Find where the given text appears and provide that cell's center as (x, y) coordinate. 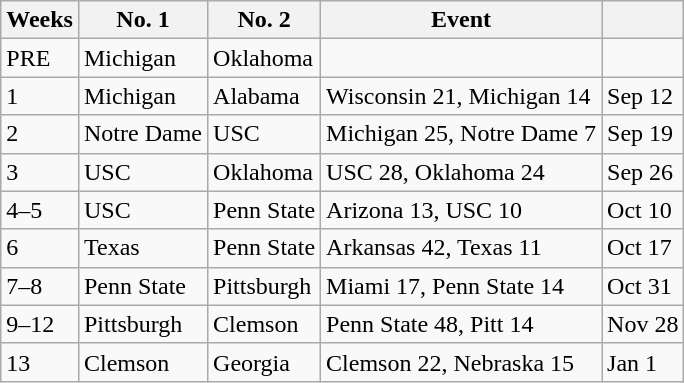
Sep 12 (643, 96)
No. 2 (264, 20)
Arizona 13, USC 10 (462, 210)
Miami 17, Penn State 14 (462, 286)
USC 28, Oklahoma 24 (462, 172)
4–5 (40, 210)
Sep 26 (643, 172)
Clemson 22, Nebraska 15 (462, 362)
Event (462, 20)
1 (40, 96)
Oct 31 (643, 286)
7–8 (40, 286)
13 (40, 362)
Weeks (40, 20)
Georgia (264, 362)
Penn State 48, Pitt 14 (462, 324)
Notre Dame (142, 134)
Alabama (264, 96)
2 (40, 134)
Michigan 25, Notre Dame 7 (462, 134)
Wisconsin 21, Michigan 14 (462, 96)
No. 1 (142, 20)
Oct 17 (643, 248)
6 (40, 248)
3 (40, 172)
Sep 19 (643, 134)
9–12 (40, 324)
Texas (142, 248)
Arkansas 42, Texas 11 (462, 248)
Jan 1 (643, 362)
PRE (40, 58)
Oct 10 (643, 210)
Nov 28 (643, 324)
